Return the (x, y) coordinate for the center point of the cell that contains the specified text.  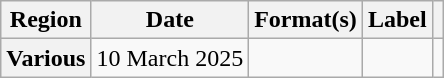
10 March 2025 (170, 58)
Region (46, 20)
Format(s) (306, 20)
Label (397, 20)
Various (46, 58)
Date (170, 20)
